Return [X, Y] of the center of cell containing provided text 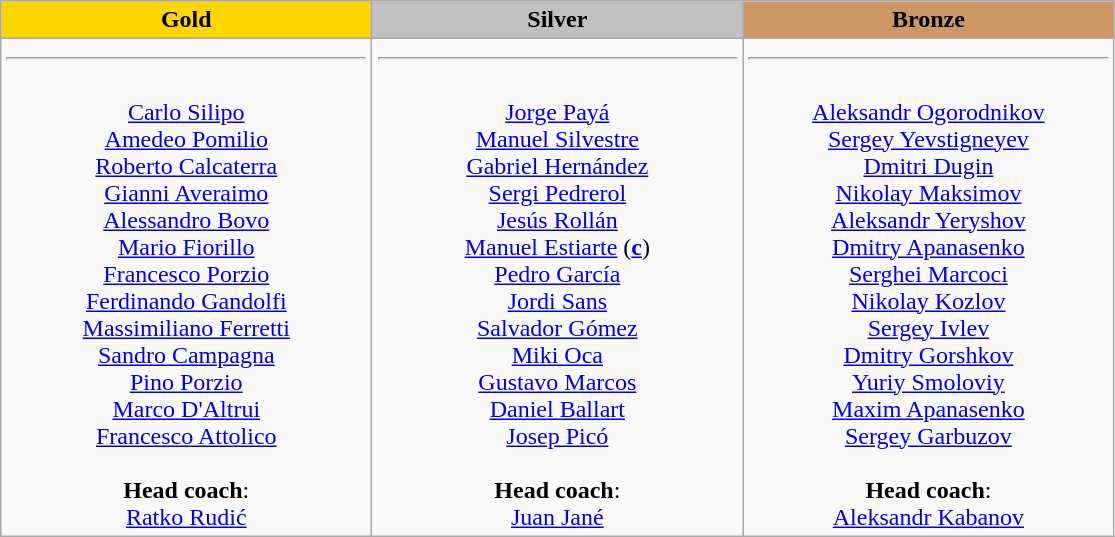
Silver [558, 20]
Gold [186, 20]
Bronze [928, 20]
